Detect which cell encompasses the target text, then output its (x, y) center coordinate. 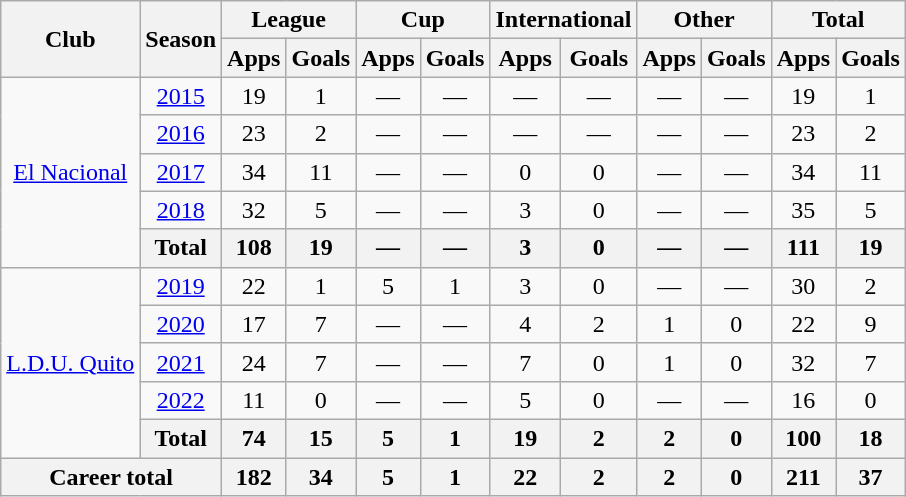
108 (254, 248)
2015 (181, 96)
15 (321, 438)
100 (803, 438)
111 (803, 248)
El Nacional (70, 172)
2022 (181, 400)
International (564, 20)
Other (704, 20)
74 (254, 438)
L.D.U. Quito (70, 362)
2019 (181, 286)
2017 (181, 172)
30 (803, 286)
2021 (181, 362)
Cup (423, 20)
Season (181, 39)
211 (803, 477)
4 (526, 324)
Career total (112, 477)
37 (871, 477)
2018 (181, 210)
2016 (181, 134)
182 (254, 477)
9 (871, 324)
35 (803, 210)
24 (254, 362)
Club (70, 39)
18 (871, 438)
16 (803, 400)
17 (254, 324)
League (289, 20)
2020 (181, 324)
